Output the [x, y] coordinate of the center of the cell containing the given text.  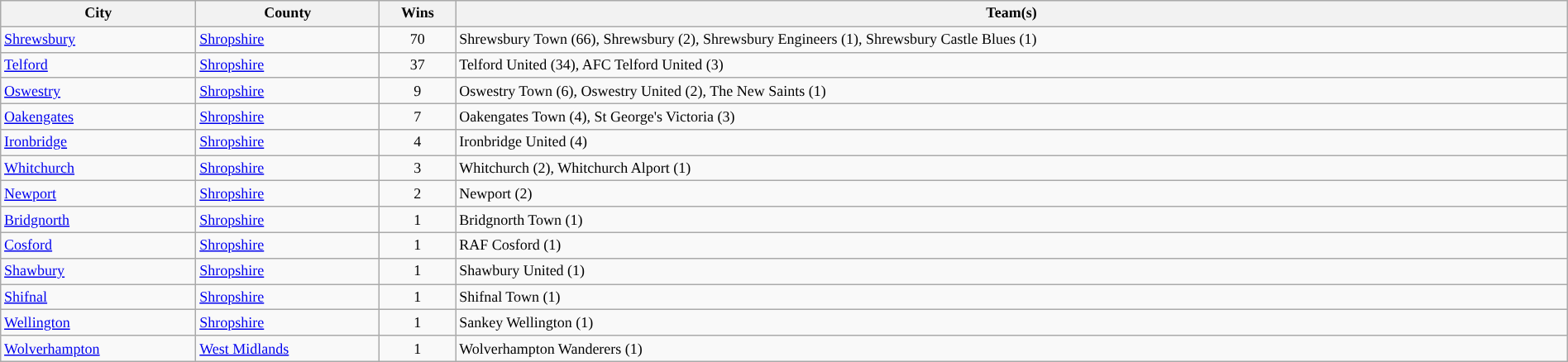
3 [418, 169]
Oswestry [98, 91]
County [288, 13]
Shawbury United (1) [1011, 271]
4 [418, 142]
Wins [418, 13]
City [98, 13]
West Midlands [288, 349]
Ironbridge [98, 142]
Newport [98, 193]
Wolverhampton Wanderers (1) [1011, 349]
Shrewsbury [98, 40]
Shrewsbury Town (66), Shrewsbury (2), Shrewsbury Engineers (1), Shrewsbury Castle Blues (1) [1011, 40]
Oswestry Town (6), Oswestry United (2), The New Saints (1) [1011, 91]
Shifnal [98, 298]
Wellington [98, 322]
RAF Cosford (1) [1011, 245]
7 [418, 116]
Team(s) [1011, 13]
Whitchurch [98, 169]
37 [418, 64]
Oakengates [98, 116]
Sankey Wellington (1) [1011, 322]
Bridgnorth Town (1) [1011, 220]
2 [418, 193]
Shifnal Town (1) [1011, 298]
70 [418, 40]
Telford [98, 64]
9 [418, 91]
Ironbridge United (4) [1011, 142]
Wolverhampton [98, 349]
Newport (2) [1011, 193]
Oakengates Town (4), St George's Victoria (3) [1011, 116]
Whitchurch (2), Whitchurch Alport (1) [1011, 169]
Shawbury [98, 271]
Telford United (34), AFC Telford United (3) [1011, 64]
Cosford [98, 245]
Bridgnorth [98, 220]
